Return (x, y) of the center of cell containing provided text 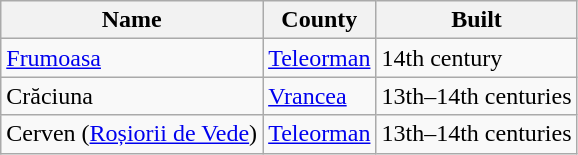
14th century (476, 58)
Built (476, 20)
Crăciuna (132, 96)
Name (132, 20)
Frumoasa (132, 58)
Vrancea (320, 96)
County (320, 20)
Cerven (Roșiorii de Vede) (132, 134)
